Extract the [x, y] coordinate from the center of the cell holding the provided text.  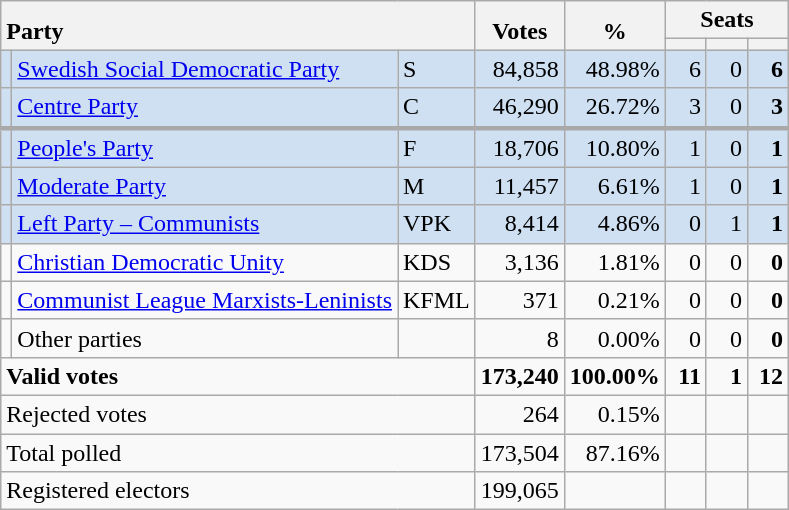
12 [768, 376]
48.98% [614, 69]
11,457 [520, 186]
8 [520, 338]
Communist League Marxists-Leninists [205, 300]
46,290 [520, 108]
199,065 [520, 491]
Valid votes [238, 376]
0.15% [614, 414]
Moderate Party [205, 186]
Registered electors [238, 491]
1.81% [614, 262]
Centre Party [205, 108]
Total polled [238, 453]
264 [520, 414]
18,706 [520, 148]
Left Party – Communists [205, 224]
100.00% [614, 376]
371 [520, 300]
VPK [437, 224]
Swedish Social Democratic Party [205, 69]
M [437, 186]
8,414 [520, 224]
Rejected votes [238, 414]
KDS [437, 262]
F [437, 148]
173,240 [520, 376]
11 [686, 376]
0.21% [614, 300]
Seats [726, 20]
26.72% [614, 108]
4.86% [614, 224]
KFML [437, 300]
Christian Democratic Unity [205, 262]
% [614, 26]
Votes [520, 26]
10.80% [614, 148]
3,136 [520, 262]
173,504 [520, 453]
C [437, 108]
Party [238, 26]
6.61% [614, 186]
0.00% [614, 338]
84,858 [520, 69]
Other parties [205, 338]
S [437, 69]
87.16% [614, 453]
People's Party [205, 148]
